Locate the cell with the specified text and output its [x, y] center coordinate. 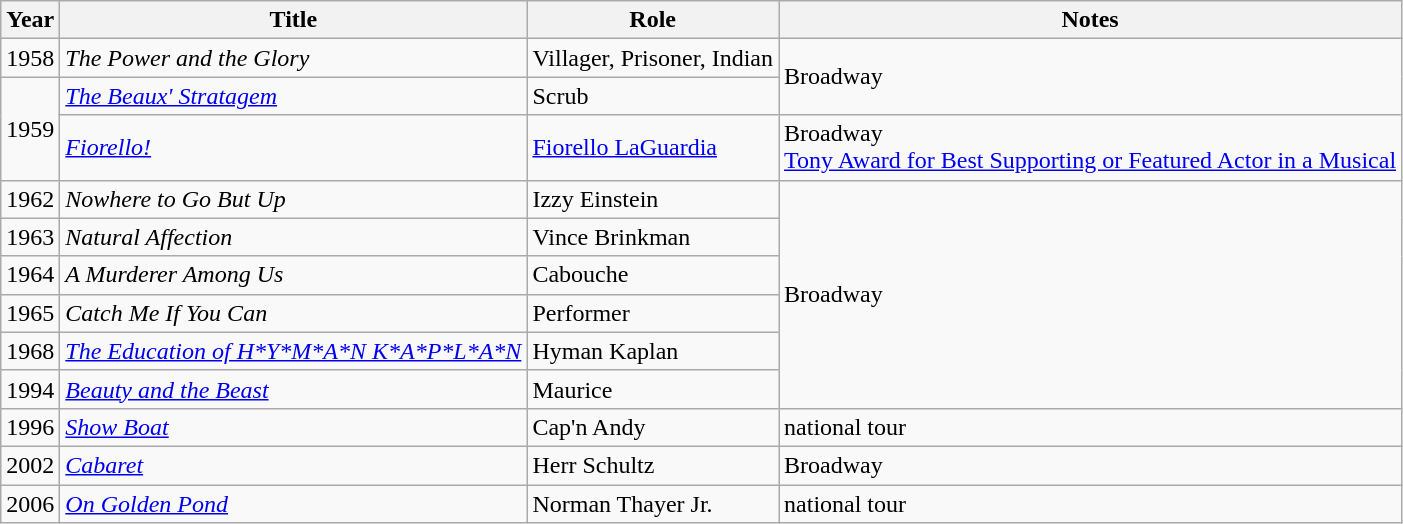
Norman Thayer Jr. [653, 503]
Beauty and the Beast [294, 389]
Fiorello LaGuardia [653, 148]
Natural Affection [294, 237]
Hyman Kaplan [653, 351]
2006 [30, 503]
Cabouche [653, 275]
Fiorello! [294, 148]
BroadwayTony Award for Best Supporting or Featured Actor in a Musical [1090, 148]
Catch Me If You Can [294, 313]
1958 [30, 58]
Scrub [653, 96]
Izzy Einstein [653, 199]
Nowhere to Go But Up [294, 199]
The Beaux' Stratagem [294, 96]
Maurice [653, 389]
1965 [30, 313]
1994 [30, 389]
Herr Schultz [653, 465]
A Murderer Among Us [294, 275]
Performer [653, 313]
2002 [30, 465]
1962 [30, 199]
1959 [30, 128]
Title [294, 20]
Role [653, 20]
1963 [30, 237]
Vince Brinkman [653, 237]
1968 [30, 351]
Show Boat [294, 427]
Notes [1090, 20]
1996 [30, 427]
Cabaret [294, 465]
The Power and the Glory [294, 58]
Villager, Prisoner, Indian [653, 58]
Year [30, 20]
On Golden Pond [294, 503]
The Education of H*Y*M*A*N K*A*P*L*A*N [294, 351]
Cap'n Andy [653, 427]
1964 [30, 275]
